Return the [X, Y] coordinate for the center point of the cell that contains the specified text.  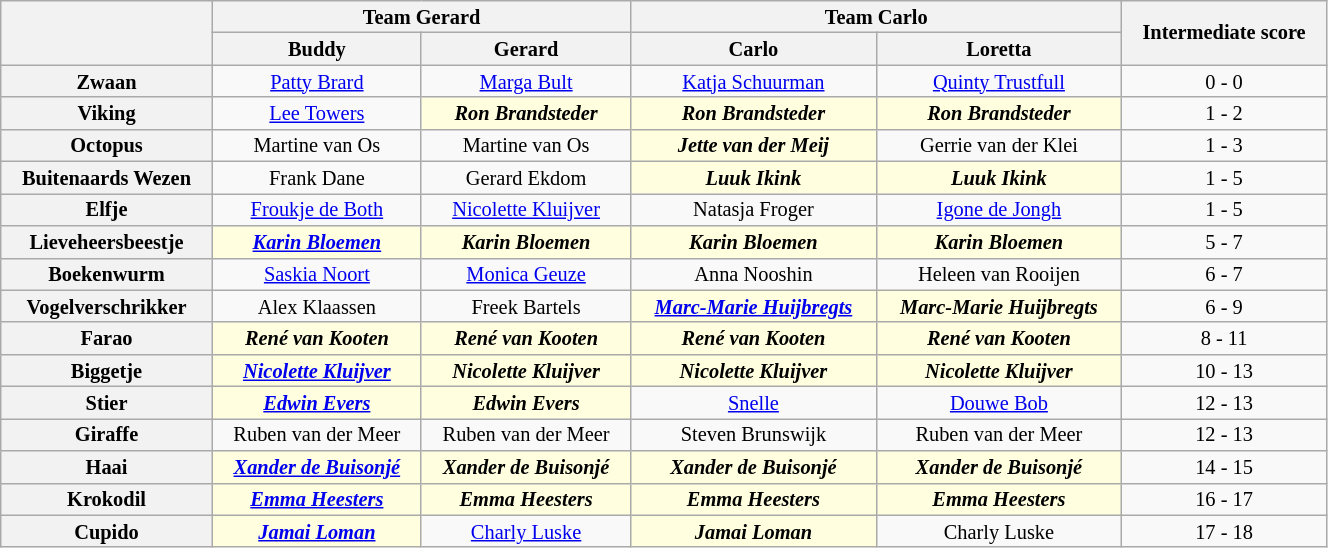
Buitenaards Wezen [107, 177]
Froukje de Both [316, 209]
17 - 18 [1224, 531]
6 - 9 [1224, 306]
10 - 13 [1224, 370]
Intermediate score [1224, 32]
Freek Bartels [526, 306]
Buddy [316, 48]
Lee Towers [316, 113]
Elfje [107, 209]
Douwe Bob [998, 402]
5 - 7 [1224, 241]
Octopus [107, 145]
0 - 0 [1224, 81]
Gerrie van der Klei [998, 145]
Team Carlo [876, 16]
Vogelverschrikker [107, 306]
Loretta [998, 48]
Giraffe [107, 434]
Alex Klaassen [316, 306]
Carlo [754, 48]
1 - 2 [1224, 113]
8 - 11 [1224, 338]
1 - 3 [1224, 145]
Anna Nooshin [754, 274]
Cupido [107, 531]
14 - 15 [1224, 467]
Haai [107, 467]
Saskia Noort [316, 274]
Lieveheersbeestje [107, 241]
Boekenwurm [107, 274]
Zwaan [107, 81]
Stier [107, 402]
Team Gerard [421, 16]
Marga Bult [526, 81]
Quinty Trustfull [998, 81]
Jette van der Meij [754, 145]
Patty Brard [316, 81]
Steven Brunswijk [754, 434]
Gerard [526, 48]
Krokodil [107, 499]
Natasja Froger [754, 209]
Monica Geuze [526, 274]
Heleen van Rooijen [998, 274]
16 - 17 [1224, 499]
Biggetje [107, 370]
6 - 7 [1224, 274]
Katja Schuurman [754, 81]
Snelle [754, 402]
Gerard Ekdom [526, 177]
Frank Dane [316, 177]
Viking [107, 113]
Farao [107, 338]
Igone de Jongh [998, 209]
